Output the (X, Y) coordinate of the center of the cell containing the given text.  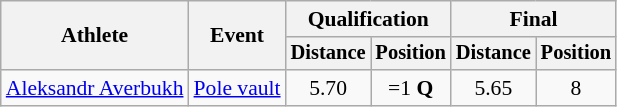
Final (534, 19)
Qualification (368, 19)
5.65 (494, 88)
Aleksandr Averbukh (95, 88)
Athlete (95, 36)
=1 Q (410, 88)
8 (576, 88)
5.70 (328, 88)
Event (238, 36)
Pole vault (238, 88)
